Determine the [X, Y] coordinate at the center of the cell enclosing the given text.  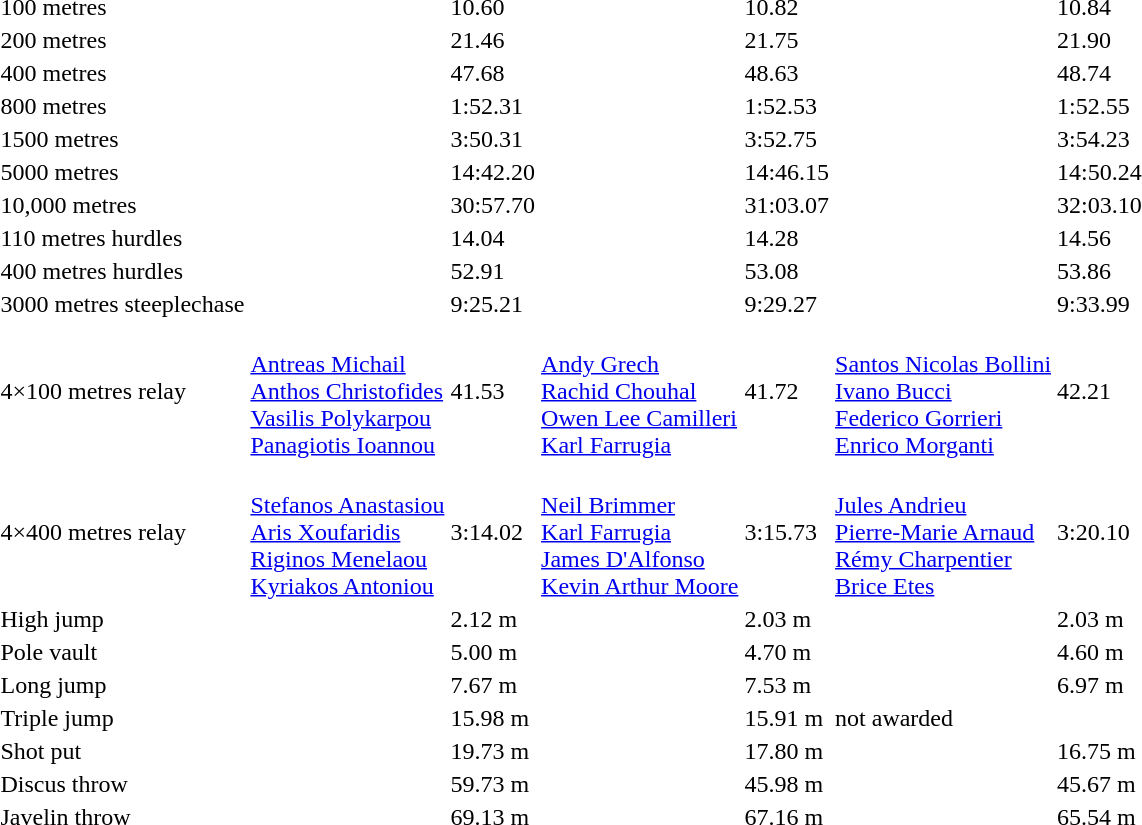
41.53 [493, 391]
19.73 m [493, 751]
4.70 m [787, 652]
2.03 m [787, 619]
1:52.31 [493, 106]
14:42.20 [493, 172]
9:25.21 [493, 304]
Santos Nicolas BolliniIvano BucciFederico GorrieriEnrico Morganti [944, 391]
14.28 [787, 238]
14.04 [493, 238]
9:29.27 [787, 304]
17.80 m [787, 751]
52.91 [493, 271]
15.98 m [493, 718]
7.53 m [787, 685]
3:14.02 [493, 532]
21.46 [493, 40]
31:03.07 [787, 205]
2.12 m [493, 619]
1:52.53 [787, 106]
Stefanos AnastasiouAris XoufaridisRiginos MenelaouKyriakos Antoniou [348, 532]
7.67 m [493, 685]
3:50.31 [493, 139]
3:15.73 [787, 532]
21.75 [787, 40]
15.91 m [787, 718]
5.00 m [493, 652]
53.08 [787, 271]
Antreas MichailAnthos ChristofidesVasilis PolykarpouPanagiotis Ioannou [348, 391]
not awarded [944, 718]
Neil BrimmerKarl FarrugiaJames D'AlfonsoKevin Arthur Moore [640, 532]
48.63 [787, 73]
Andy GrechRachid ChouhalOwen Lee CamilleriKarl Farrugia [640, 391]
45.98 m [787, 784]
41.72 [787, 391]
59.73 m [493, 784]
3:52.75 [787, 139]
Jules AndrieuPierre-Marie ArnaudRémy CharpentierBrice Etes [944, 532]
30:57.70 [493, 205]
47.68 [493, 73]
14:46.15 [787, 172]
